From the cell containing the given text, extract its center point as (X, Y) coordinate. 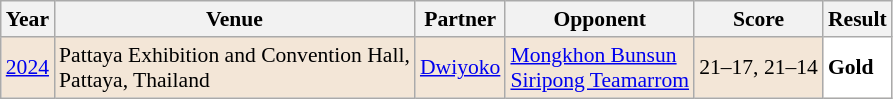
Venue (234, 19)
Year (28, 19)
2024 (28, 68)
Gold (858, 68)
Partner (460, 19)
Opponent (600, 19)
Dwiyoko (460, 68)
21–17, 21–14 (758, 68)
Pattaya Exhibition and Convention Hall,Pattaya, Thailand (234, 68)
Result (858, 19)
Mongkhon Bunsun Siripong Teamarrom (600, 68)
Score (758, 19)
